Return the [x, y] coordinate for the center point of the cell that contains the specified text.  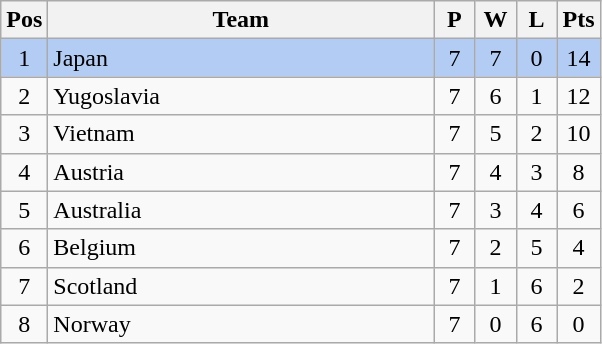
Yugoslavia [241, 96]
Team [241, 20]
Australia [241, 210]
14 [578, 58]
Vietnam [241, 134]
W [496, 20]
Norway [241, 324]
Pos [24, 20]
Scotland [241, 286]
L [536, 20]
12 [578, 96]
Austria [241, 172]
P [454, 20]
Pts [578, 20]
Japan [241, 58]
Belgium [241, 248]
10 [578, 134]
